For the text-containing cell, return its midpoint in (X, Y) coordinate format. 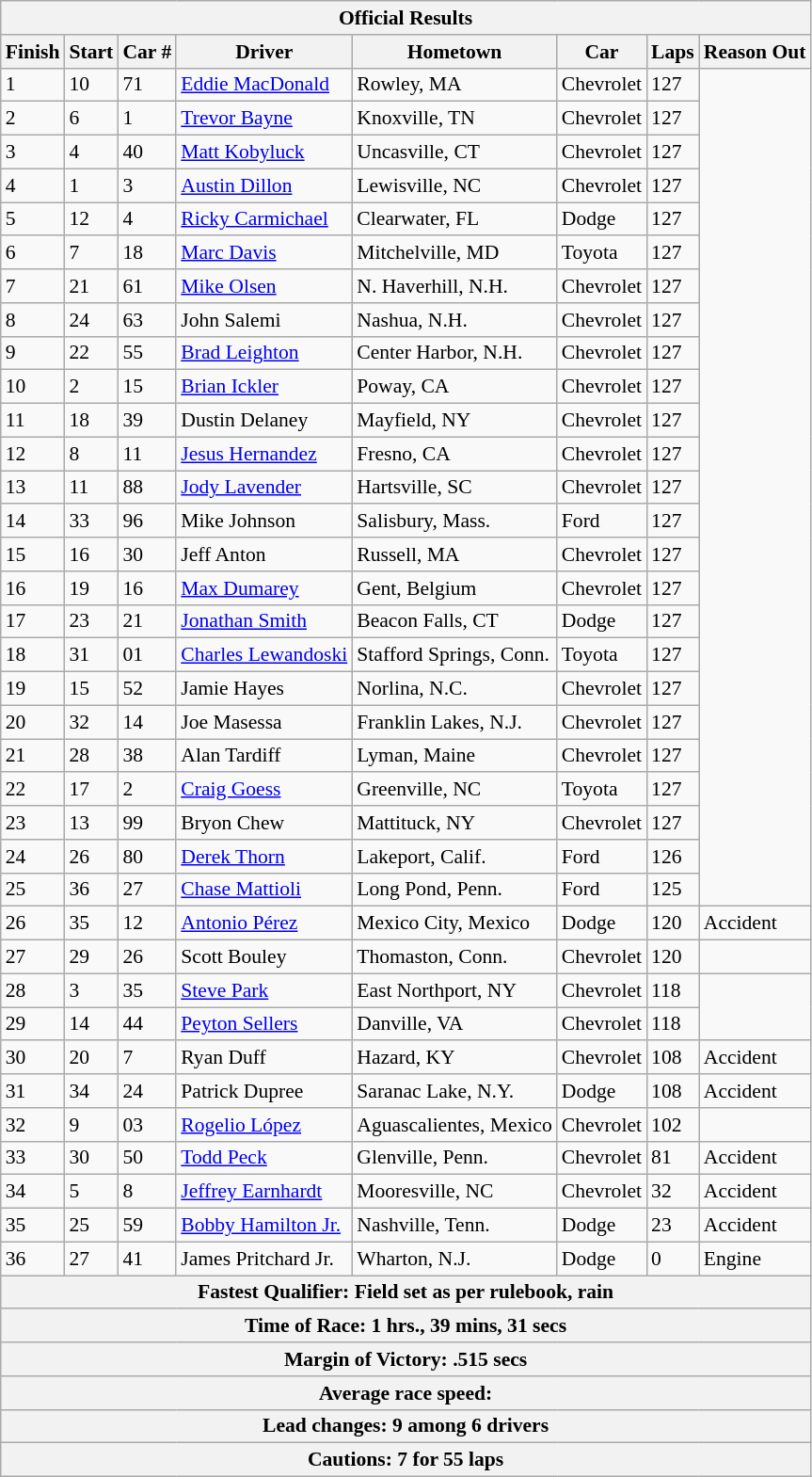
Lewisville, NC (454, 185)
Jeff Anton (263, 554)
Margin of Victory: .515 secs (406, 1359)
Hazard, KY (454, 1058)
Thomaston, Conn. (454, 957)
Laps (673, 52)
Salisbury, Mass. (454, 522)
Uncasville, CT (454, 153)
Matt Kobyluck (263, 153)
Max Dumarey (263, 588)
Glenville, Penn. (454, 1158)
Craig Goess (263, 790)
55 (147, 353)
Brad Leighton (263, 353)
Clearwater, FL (454, 219)
Todd Peck (263, 1158)
Lead changes: 9 among 6 drivers (406, 1426)
Nashville, Tenn. (454, 1226)
Danville, VA (454, 1024)
Engine (755, 1259)
88 (147, 488)
40 (147, 153)
Stafford Springs, Conn. (454, 655)
71 (147, 85)
Nashua, N.H. (454, 320)
Brian Ickler (263, 387)
Dustin Delaney (263, 421)
Antonio Pérez (263, 923)
39 (147, 421)
Hometown (454, 52)
80 (147, 857)
Scott Bouley (263, 957)
James Pritchard Jr. (263, 1259)
John Salemi (263, 320)
Long Pond, Penn. (454, 890)
Mike Olsen (263, 286)
Lakeport, Calif. (454, 857)
Mitchelville, MD (454, 253)
Trevor Bayne (263, 119)
99 (147, 823)
N. Haverhill, N.H. (454, 286)
Jody Lavender (263, 488)
63 (147, 320)
Bryon Chew (263, 823)
Jonathan Smith (263, 621)
Peyton Sellers (263, 1024)
Hartsville, SC (454, 488)
Car (602, 52)
Marc Davis (263, 253)
125 (673, 890)
Gent, Belgium (454, 588)
Fresno, CA (454, 454)
Mike Johnson (263, 522)
81 (673, 1158)
Car # (147, 52)
Jamie Hayes (263, 689)
Saranac Lake, N.Y. (454, 1091)
Cautions: 7 for 55 laps (406, 1460)
Eddie MacDonald (263, 85)
126 (673, 857)
Jeffrey Earnhardt (263, 1192)
Lyman, Maine (454, 756)
Mayfield, NY (454, 421)
Mooresville, NC (454, 1192)
Jesus Hernandez (263, 454)
Joe Masessa (263, 722)
Rowley, MA (454, 85)
Derek Thorn (263, 857)
38 (147, 756)
Bobby Hamilton Jr. (263, 1226)
Alan Tardiff (263, 756)
Aguascalientes, Mexico (454, 1125)
Austin Dillon (263, 185)
Wharton, N.J. (454, 1259)
Patrick Dupree (263, 1091)
Knoxville, TN (454, 119)
Greenville, NC (454, 790)
Average race speed: (406, 1393)
Mexico City, Mexico (454, 923)
03 (147, 1125)
Mattituck, NY (454, 823)
Chase Mattioli (263, 890)
Russell, MA (454, 554)
61 (147, 286)
41 (147, 1259)
Franklin Lakes, N.J. (454, 722)
Norlina, N.C. (454, 689)
Center Harbor, N.H. (454, 353)
Charles Lewandoski (263, 655)
Ryan Duff (263, 1058)
44 (147, 1024)
Beacon Falls, CT (454, 621)
Fastest Qualifier: Field set as per rulebook, rain (406, 1292)
Time of Race: 1 hrs., 39 mins, 31 secs (406, 1326)
0 (673, 1259)
Reason Out (755, 52)
Rogelio López (263, 1125)
50 (147, 1158)
Poway, CA (454, 387)
Finish (33, 52)
01 (147, 655)
Start (90, 52)
Ricky Carmichael (263, 219)
Official Results (406, 18)
102 (673, 1125)
52 (147, 689)
East Northport, NY (454, 990)
Driver (263, 52)
59 (147, 1226)
96 (147, 522)
Steve Park (263, 990)
